For the text-containing cell, return its midpoint in [x, y] coordinate format. 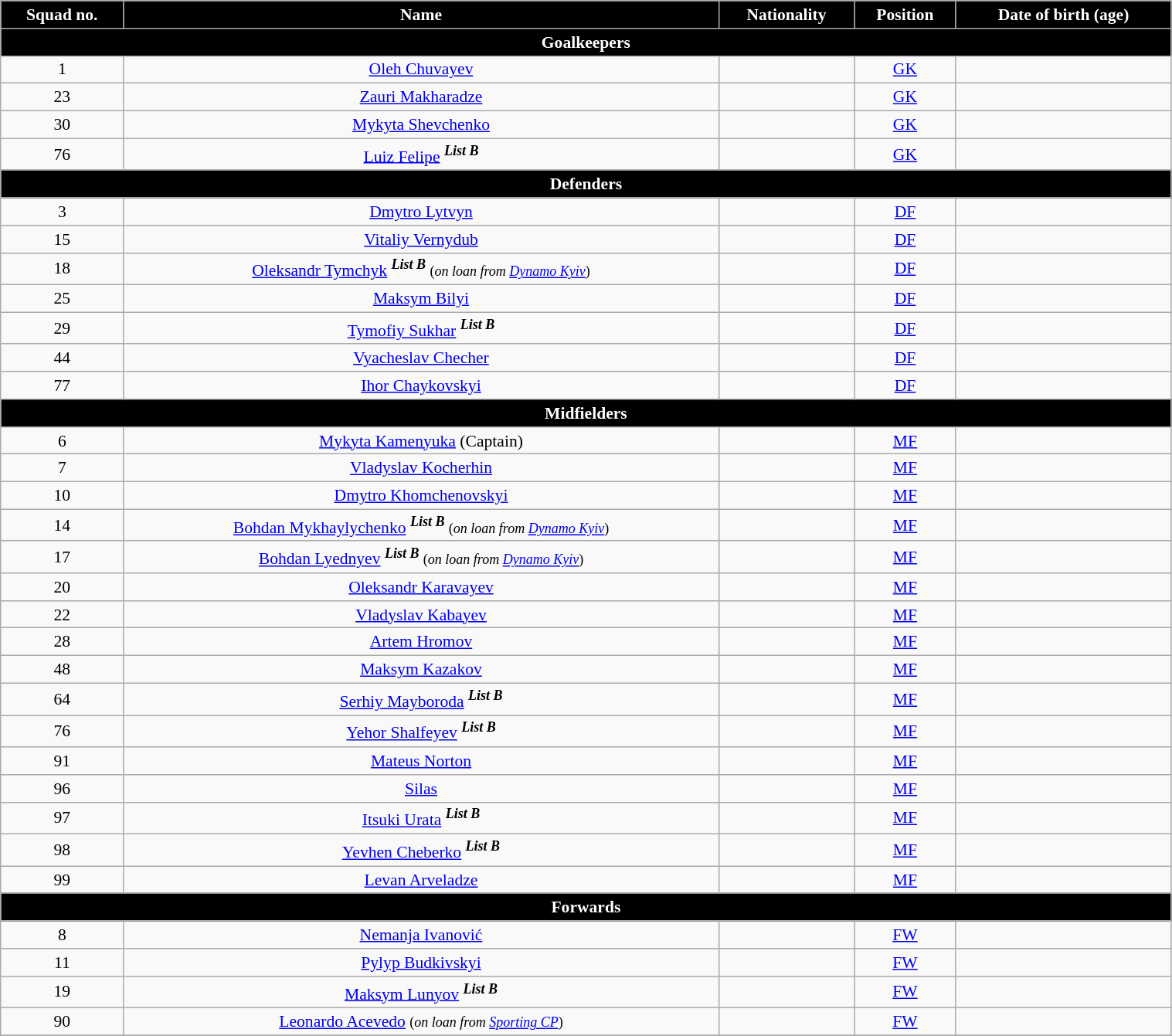
18 [62, 269]
90 [62, 1022]
Silas [421, 789]
Vladyslav Kabayev [421, 615]
97 [62, 819]
1 [62, 70]
48 [62, 670]
Forwards [586, 908]
Zauri Makharadze [421, 97]
Luiz Felipe List B [421, 155]
Position [905, 15]
98 [62, 850]
25 [62, 299]
Ihor Chaykovskyi [421, 386]
Oleh Chuvayev [421, 70]
Dmytro Lytvyn [421, 212]
Yehor Shalfeyev List B [421, 731]
44 [62, 358]
19 [62, 992]
Defenders [586, 185]
Dmytro Khomchenovskyi [421, 496]
Oleksandr Karavayev [421, 587]
Tymofiy Sukhar List B [421, 328]
64 [62, 700]
15 [62, 239]
Pylyp Budkivskyi [421, 963]
28 [62, 642]
Goalkeepers [586, 42]
10 [62, 496]
11 [62, 963]
20 [62, 587]
Bohdan Lyednyev List B (on loan from Dynamo Kyiv) [421, 558]
Vladyslav Kocherhin [421, 468]
99 [62, 880]
Serhiy Mayboroda List B [421, 700]
Maksym Bilyi [421, 299]
14 [62, 525]
Date of birth (age) [1063, 15]
96 [62, 789]
22 [62, 615]
Squad no. [62, 15]
Name [421, 15]
Yevhen Cheberko List B [421, 850]
91 [62, 761]
Vyacheslav Checher [421, 358]
Mateus Norton [421, 761]
23 [62, 97]
Midfielders [586, 413]
77 [62, 386]
Nemanja Ivanović [421, 935]
Vitaliy Vernydub [421, 239]
Levan Arveladze [421, 880]
17 [62, 558]
29 [62, 328]
3 [62, 212]
Maksym Kazakov [421, 670]
Maksym Lunyov List B [421, 992]
7 [62, 468]
8 [62, 935]
Mykyta Shevchenko [421, 125]
6 [62, 441]
Artem Hromov [421, 642]
Itsuki Urata List B [421, 819]
Nationality [786, 15]
Leonardo Acevedo (on loan from Sporting CP) [421, 1022]
Oleksandr Tymchyk List B (on loan from Dynamo Kyiv) [421, 269]
30 [62, 125]
Mykyta Kamenyuka (Captain) [421, 441]
Bohdan Mykhaylychenko List B (on loan from Dynamo Kyiv) [421, 525]
